Return (X, Y) of the center of cell containing provided text 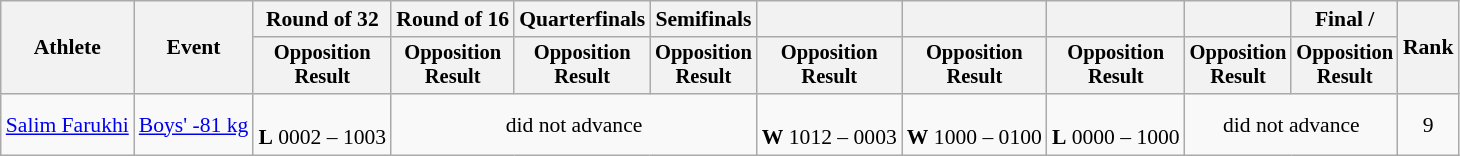
Round of 16 (452, 19)
Quarterfinals (582, 19)
9 (1428, 124)
Athlete (68, 48)
Final / (1344, 19)
L 0000 – 1000 (1116, 124)
Rank (1428, 48)
W 1012 – 0003 (830, 124)
Boys' -81 kg (194, 124)
Event (194, 48)
L 0002 – 1003 (322, 124)
Salim Farukhi (68, 124)
Round of 32 (322, 19)
W 1000 – 0100 (974, 124)
Semifinals (704, 19)
